For the text-containing cell, return its midpoint in [x, y] coordinate format. 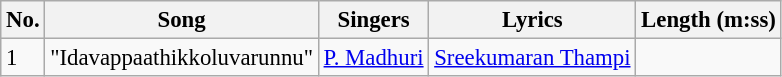
Sreekumaran Thampi [532, 58]
P. Madhuri [374, 58]
Singers [374, 20]
Song [182, 20]
No. [23, 20]
"Idavappaathikkoluvarunnu" [182, 58]
Lyrics [532, 20]
1 [23, 58]
Length (m:ss) [708, 20]
